Return [X, Y] of the center of cell containing provided text 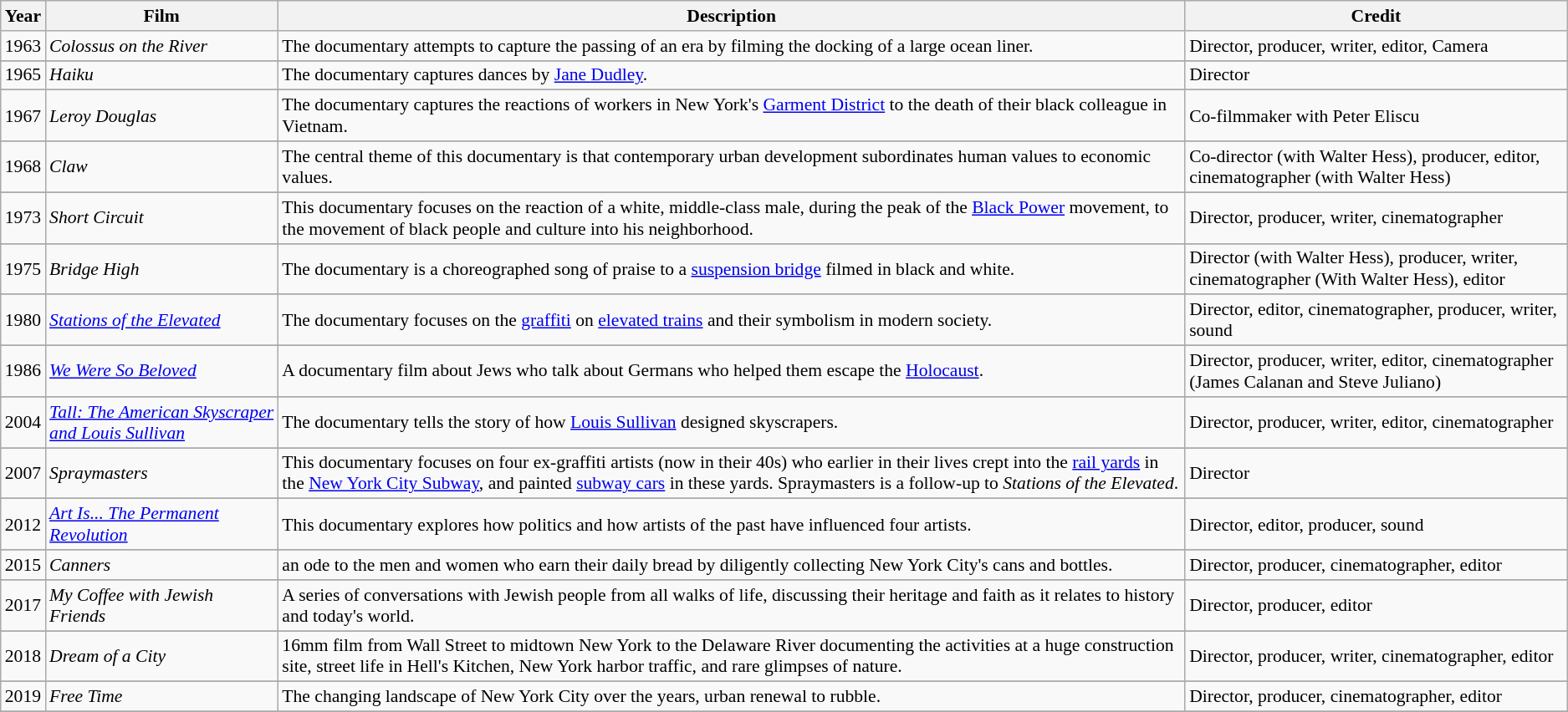
Art Is... The Permanent Revolution [161, 525]
1975 [23, 269]
Director, editor, producer, sound [1376, 525]
The central theme of this documentary is that contemporary urban development subordinates human values to economic values. [731, 167]
This documentary explores how politics and how artists of the past have influenced four artists. [731, 525]
Stations of the Elevated [161, 321]
Director, editor, cinematographer, producer, writer, sound [1376, 321]
an ode to the men and women who earn their daily bread by diligently collecting New York City's cans and bottles. [731, 565]
2017 [23, 605]
The changing landscape of New York City over the years, urban renewal to rubble. [731, 697]
Director, producer, writer, editor, Camera [1376, 46]
Canners [161, 565]
Director, producer, writer, editor, cinematographer (James Calanan and Steve Juliano) [1376, 371]
1973 [23, 217]
My Coffee with Jewish Friends [161, 605]
1986 [23, 371]
We Were So Beloved [161, 371]
Co-director (with Walter Hess), producer, editor, cinematographer (with Walter Hess) [1376, 167]
Spraymasters [161, 473]
Director, producer, writer, cinematographer [1376, 217]
Year [23, 16]
The documentary focuses on the graffiti on elevated trains and their symbolism in modern society. [731, 321]
A documentary film about Jews who talk about Germans who helped them escape the Holocaust. [731, 371]
Description [731, 16]
Short Circuit [161, 217]
1967 [23, 115]
2015 [23, 565]
Director, producer, editor [1376, 605]
1980 [23, 321]
Director, producer, writer, cinematographer, editor [1376, 657]
Film [161, 16]
Free Time [161, 697]
The documentary attempts to capture the passing of an era by filming the docking of a large ocean liner. [731, 46]
The documentary is a choreographed song of praise to a suspension bridge filmed in black and white. [731, 269]
2012 [23, 525]
Director (with Walter Hess), producer, writer, cinematographer (With Walter Hess), editor [1376, 269]
The documentary captures the reactions of workers in New York's Garment District to the death of their black colleague in Vietnam. [731, 115]
Leroy Douglas [161, 115]
1963 [23, 46]
Bridge High [161, 269]
2007 [23, 473]
1965 [23, 75]
The documentary captures dances by Jane Dudley. [731, 75]
Director, producer, writer, editor, cinematographer [1376, 423]
1968 [23, 167]
Dream of a City [161, 657]
Haiku [161, 75]
The documentary tells the story of how Louis Sullivan designed skyscrapers. [731, 423]
Co-filmmaker with Peter Eliscu [1376, 115]
Colossus on the River [161, 46]
Credit [1376, 16]
2018 [23, 657]
A series of conversations with Jewish people from all walks of life, discussing their heritage and faith as it relates to history and today's world. [731, 605]
2019 [23, 697]
Claw [161, 167]
2004 [23, 423]
Tall: The American Skyscraper and Louis Sullivan [161, 423]
